Extract the [x, y] coordinate from the center of the cell holding the provided text.  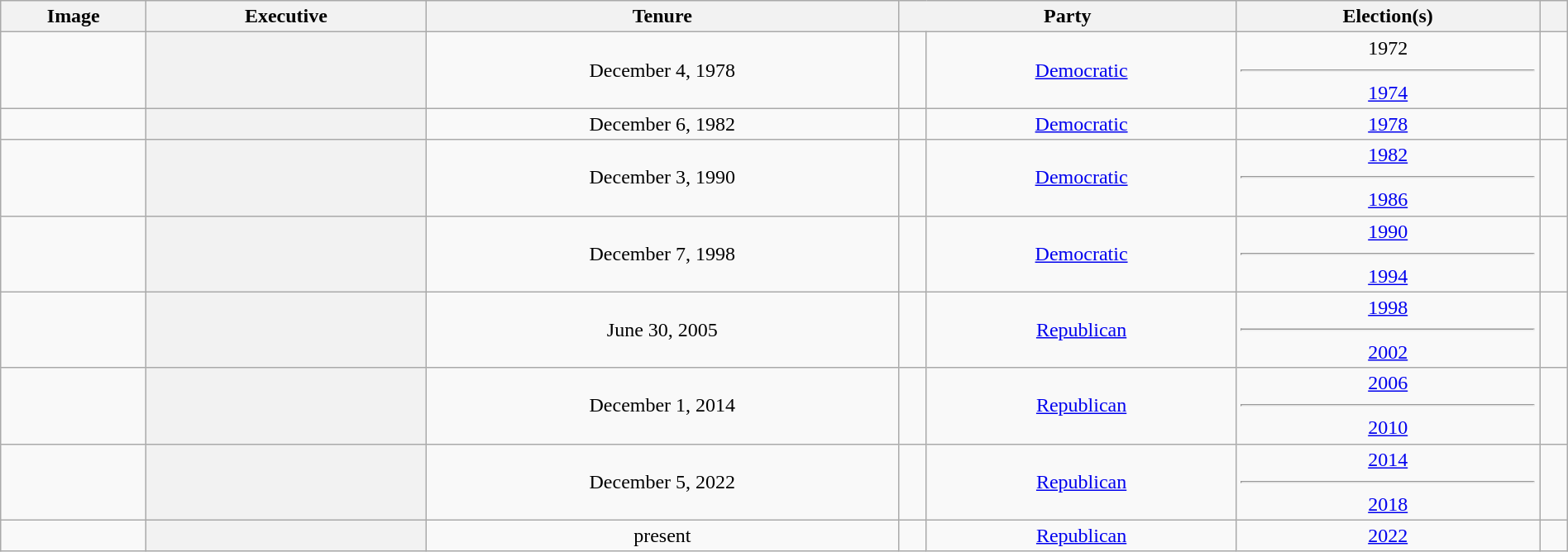
Executive [286, 17]
19982002 [1388, 330]
December 3, 1990 [662, 178]
20142018 [1388, 482]
December 4, 1978 [662, 70]
20062010 [1388, 406]
June 30, 2005 [662, 330]
present [662, 535]
2022 [1388, 535]
December 7, 1998 [662, 254]
Party [1068, 17]
December 6, 1982 [662, 124]
December 1, 2014 [662, 406]
December 5, 2022 [662, 482]
Election(s) [1388, 17]
Image [74, 17]
19821986 [1388, 178]
Tenure [662, 17]
1978 [1388, 124]
19721974 [1388, 70]
19901994 [1388, 254]
